Output the [X, Y] coordinate of the center of the cell containing the given text.  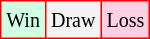
Draw [72, 20]
Win [24, 20]
Loss [126, 20]
